Find where the given text appears and provide that cell's center as [X, Y] coordinate. 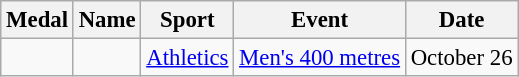
Name [107, 20]
October 26 [461, 58]
Event [320, 20]
Date [461, 20]
Men's 400 metres [320, 58]
Sport [188, 20]
Medal [38, 20]
Athletics [188, 58]
